Detect which cell encompasses the target text, then output its [X, Y] center coordinate. 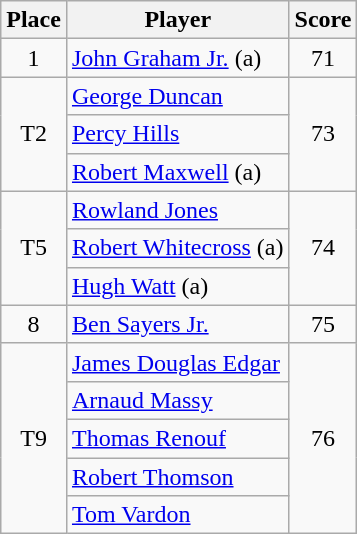
Ben Sayers Jr. [178, 324]
T5 [34, 248]
71 [323, 58]
James Douglas Edgar [178, 362]
John Graham Jr. (a) [178, 58]
Player [178, 20]
73 [323, 134]
Percy Hills [178, 134]
1 [34, 58]
George Duncan [178, 96]
Place [34, 20]
Hugh Watt (a) [178, 286]
Rowland Jones [178, 210]
75 [323, 324]
74 [323, 248]
Robert Maxwell (a) [178, 172]
Thomas Renouf [178, 438]
Arnaud Massy [178, 400]
T9 [34, 438]
Robert Whitecross (a) [178, 248]
76 [323, 438]
Tom Vardon [178, 515]
8 [34, 324]
Score [323, 20]
T2 [34, 134]
Robert Thomson [178, 477]
